From the cell containing the given text, extract its center point as [x, y] coordinate. 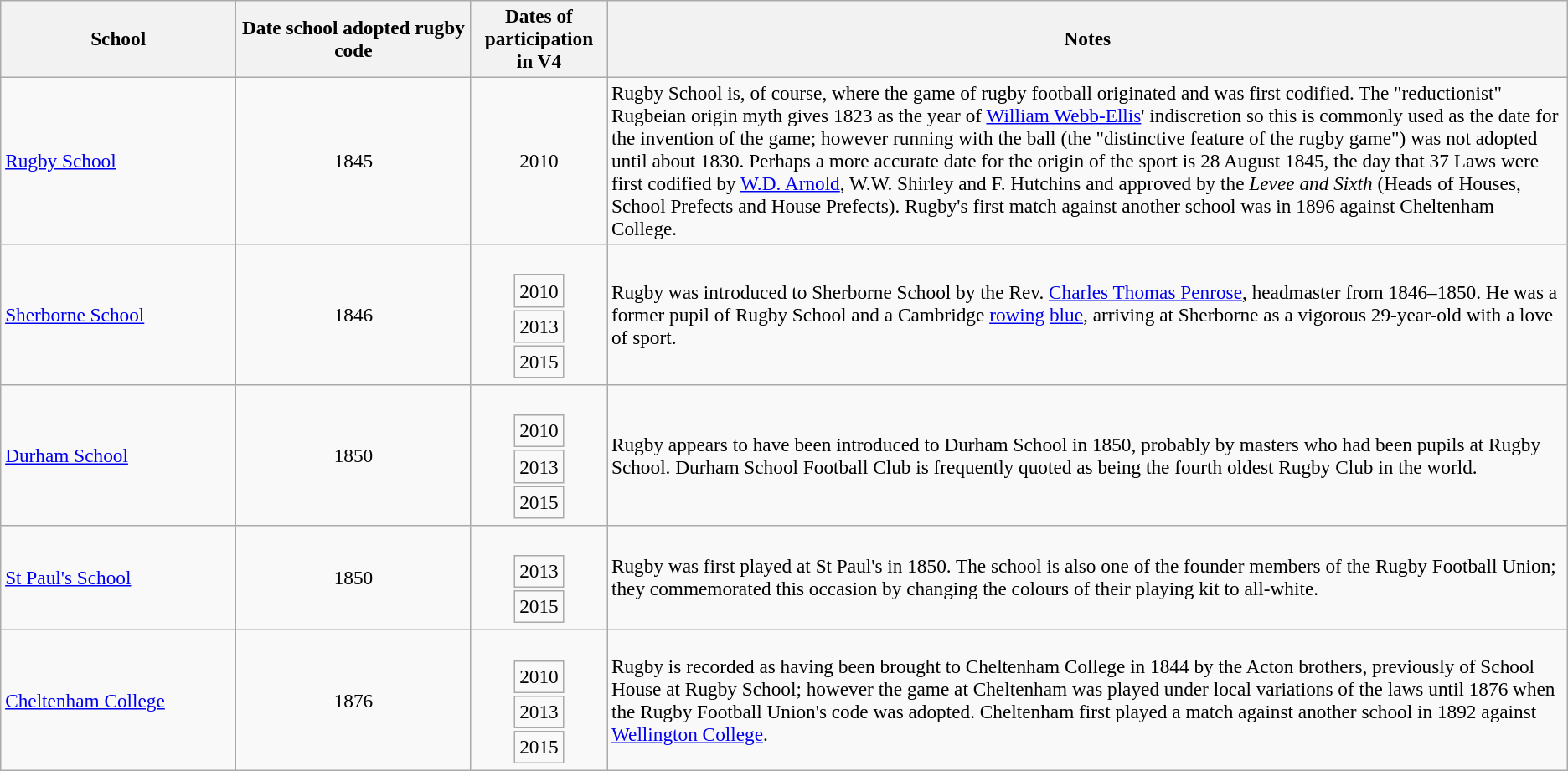
1845 [353, 161]
St Paul's School [119, 578]
Cheltenham College [119, 700]
2013 2015 [539, 578]
Rugby School [119, 161]
Date school adopted rugby code [353, 39]
Dates of participation in V4 [539, 39]
1846 [353, 315]
Durham School [119, 455]
1876 [353, 700]
School [119, 39]
Sherborne School [119, 315]
Notes [1087, 39]
